Detect which cell encompasses the target text, then output its [X, Y] center coordinate. 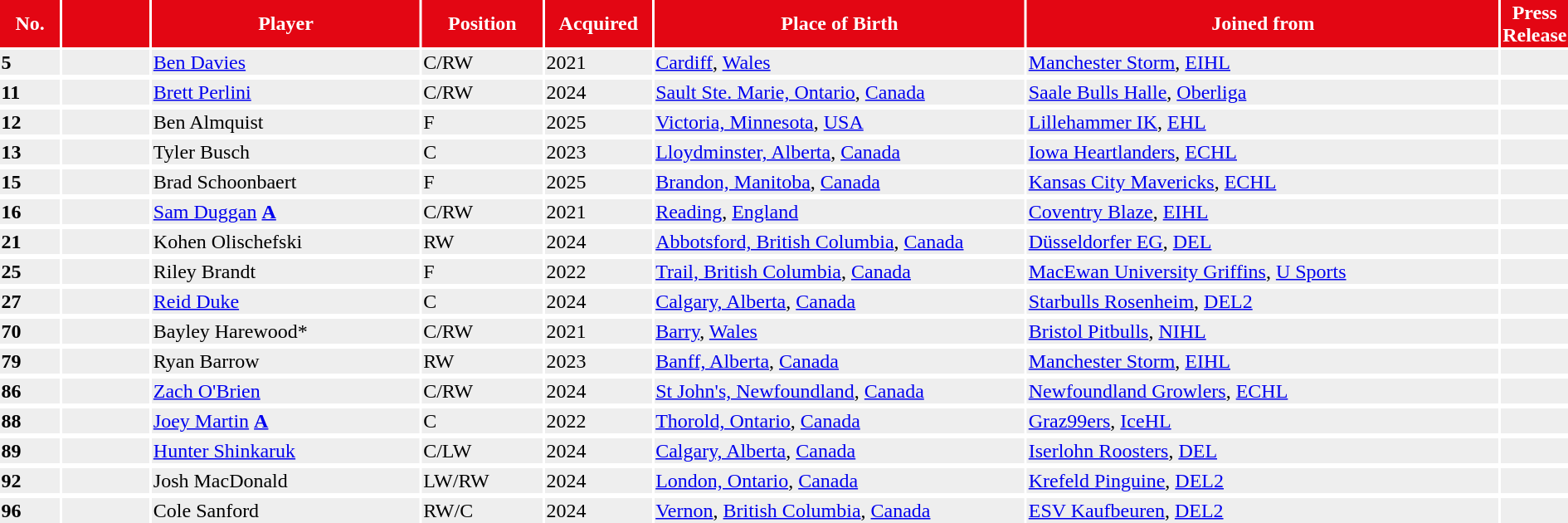
5 [30, 62]
No. [30, 23]
Place of Birth [840, 23]
Ben Davies [285, 62]
Josh MacDonald [285, 481]
79 [30, 361]
Cardiff, Wales [840, 62]
15 [30, 182]
St John's, Newfoundland, Canada [840, 391]
11 [30, 92]
Hunter Shinkaruk [285, 451]
Sault Ste. Marie, Ontario, Canada [840, 92]
Victoria, Minnesota, USA [840, 122]
Bristol Pitbulls, NIHL [1263, 331]
Sam Duggan A [285, 212]
21 [30, 242]
Acquired [599, 23]
Saale Bulls Halle, Oberliga [1263, 92]
Player [285, 23]
RW/C [483, 511]
Ben Almquist [285, 122]
Reading, England [840, 212]
Reid Duke [285, 301]
Banff, Alberta, Canada [840, 361]
Lillehammer IK, EHL [1263, 122]
London, Ontario, Canada [840, 481]
Thorold, Ontario, Canada [840, 421]
70 [30, 331]
MacEwan University Griffins, U Sports [1263, 271]
Iowa Heartlanders, ECHL [1263, 152]
Abbotsford, British Columbia, Canada [840, 242]
Joined from [1263, 23]
12 [30, 122]
92 [30, 481]
ESV Kaufbeuren, DEL2 [1263, 511]
Kohen Olischefski [285, 242]
Krefeld Pinguine, DEL2 [1263, 481]
Kansas City Mavericks, ECHL [1263, 182]
Joey Martin A [285, 421]
16 [30, 212]
27 [30, 301]
86 [30, 391]
Düsseldorfer EG, DEL [1263, 242]
LW/RW [483, 481]
Barry, Wales [840, 331]
Position [483, 23]
C/LW [483, 451]
Tyler Busch [285, 152]
Newfoundland Growlers, ECHL [1263, 391]
96 [30, 511]
Brad Schoonbaert [285, 182]
Starbulls Rosenheim, DEL2 [1263, 301]
Cole Sanford [285, 511]
Graz99ers, IceHL [1263, 421]
88 [30, 421]
Brandon, Manitoba, Canada [840, 182]
Lloydminster, Alberta, Canada [840, 152]
13 [30, 152]
25 [30, 271]
Bayley Harewood* [285, 331]
89 [30, 451]
Coventry Blaze, EIHL [1263, 212]
Ryan Barrow [285, 361]
Vernon, British Columbia, Canada [840, 511]
Zach O'Brien [285, 391]
Riley Brandt [285, 271]
Trail, British Columbia, Canada [840, 271]
Iserlohn Roosters, DEL [1263, 451]
Brett Perlini [285, 92]
Press Release [1535, 23]
